Scan for the cell matching the given text and deliver its (X, Y) coordinate at center. 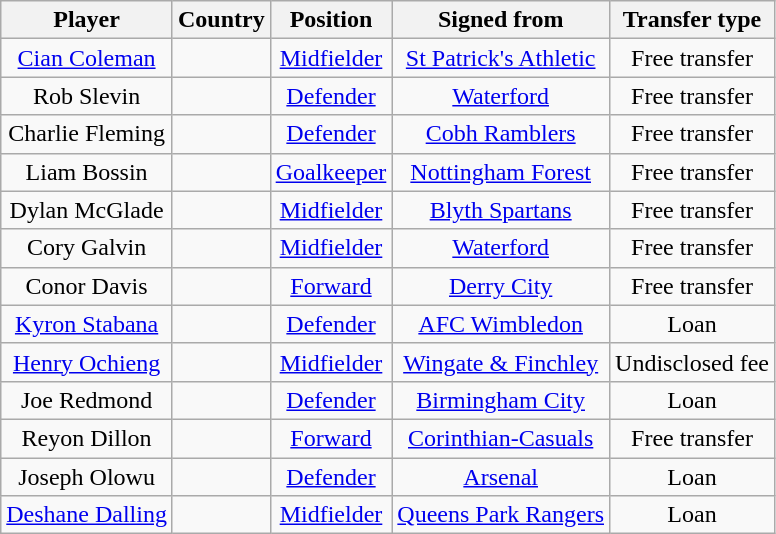
Nottingham Forest (501, 172)
Player (87, 20)
Charlie Fleming (87, 134)
Rob Slevin (87, 96)
Deshane Dalling (87, 515)
Liam Bossin (87, 172)
Dylan McGlade (87, 210)
Derry City (501, 286)
Joseph Olowu (87, 477)
Signed from (501, 20)
Cory Galvin (87, 248)
Henry Ochieng (87, 362)
Country (221, 20)
Cobh Ramblers (501, 134)
Cian Coleman (87, 58)
Joe Redmond (87, 400)
Goalkeeper (331, 172)
Queens Park Rangers (501, 515)
Transfer type (692, 20)
Undisclosed fee (692, 362)
AFC Wimbledon (501, 324)
Kyron Stabana (87, 324)
Birmingham City (501, 400)
Reyon Dillon (87, 438)
Position (331, 20)
St Patrick's Athletic (501, 58)
Wingate & Finchley (501, 362)
Conor Davis (87, 286)
Blyth Spartans (501, 210)
Corinthian-Casuals (501, 438)
Arsenal (501, 477)
